Find where the given text appears and provide that cell's center as [x, y] coordinate. 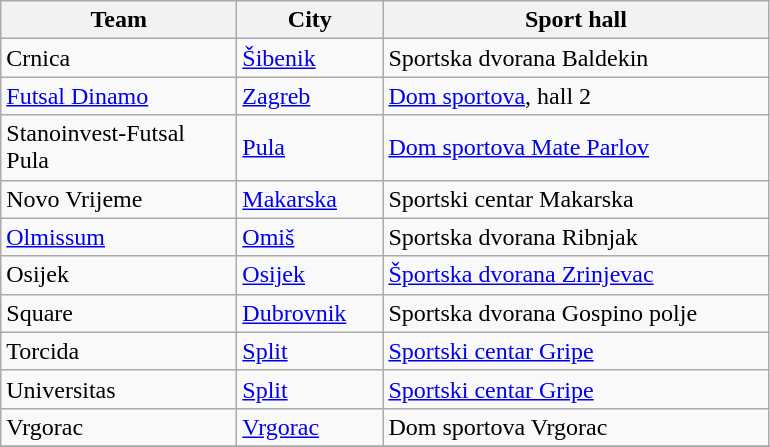
Dubrovnik [310, 313]
Universitas [119, 389]
Makarska [310, 199]
Dom sportova Mate Parlov [576, 148]
Pula [310, 148]
Sportska dvorana Baldekin [576, 58]
Olmissum [119, 237]
Šibenik [310, 58]
Novo Vrijeme [119, 199]
Sportska dvorana Ribnjak [576, 237]
Crnica [119, 58]
Square [119, 313]
Dom sportova Vrgorac [576, 427]
Omiš [310, 237]
Sport hall [576, 20]
Sportski centar Makarska [576, 199]
Team [119, 20]
Zagreb [310, 96]
Stanoinvest-Futsal Pula [119, 148]
Futsal Dinamo [119, 96]
City [310, 20]
Sportska dvorana Gospino polje [576, 313]
Torcida [119, 351]
Športska dvorana Zrinjevac [576, 275]
Dom sportova, hall 2 [576, 96]
